Identify which cell holds the provided text, then report its [X, Y] central coordinate. 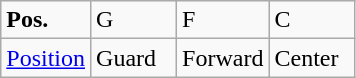
F [223, 20]
Center [312, 58]
C [312, 20]
G [134, 20]
Position [46, 58]
Forward [223, 58]
Guard [134, 58]
Pos. [46, 20]
